Locate the cell with the specified text and output its (X, Y) center coordinate. 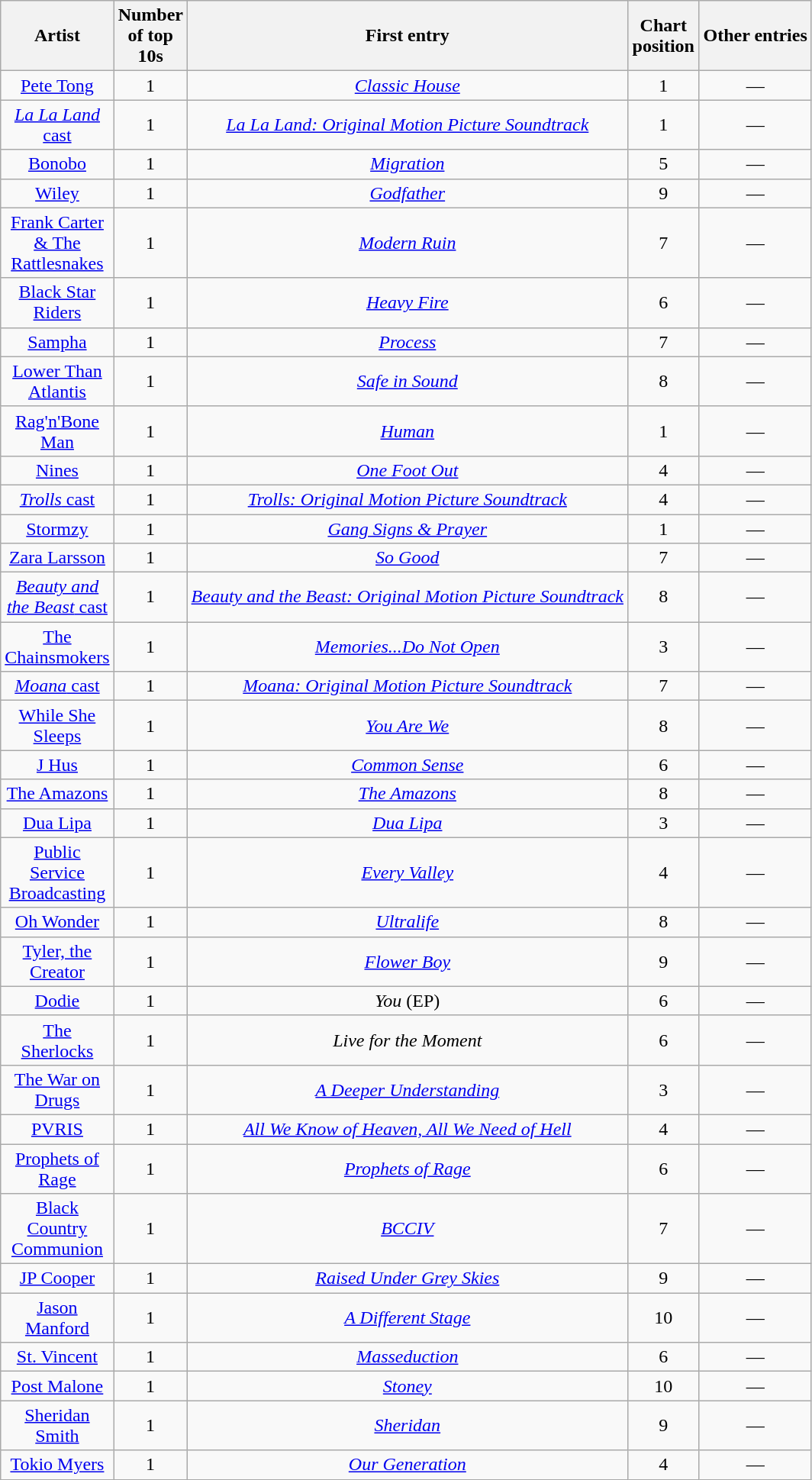
Beauty and the Beast cast (57, 597)
Our Generation (408, 1465)
Godfather (408, 193)
Raised Under Grey Skies (408, 1278)
Black Star Riders (57, 302)
Every Valley (408, 872)
Tyler, the Creator (57, 962)
5 (663, 164)
Flower Boy (408, 962)
Stoney (408, 1386)
Migration (408, 164)
Human (408, 430)
Memories...Do Not Open (408, 647)
The Chainsmokers (57, 647)
Sheridan Smith (57, 1426)
Oh Wonder (57, 922)
Jason Manford (57, 1317)
One Foot Out (408, 470)
Lower Than Atlantis (57, 382)
While She Sleeps (57, 725)
Classic House (408, 85)
The War on Drugs (57, 1090)
You Are We (408, 725)
BCCIV (408, 1229)
Beauty and the Beast: Original Motion Picture Soundtrack (408, 597)
Sampha (57, 342)
La La Land cast (57, 125)
Other entries (756, 36)
Tokio Myers (57, 1465)
The Sherlocks (57, 1040)
Number of top 10s (150, 36)
J Hus (57, 765)
Heavy Fire (408, 302)
St. Vincent (57, 1357)
Frank Carter & The Rattlesnakes (57, 243)
Gang Signs & Prayer (408, 529)
So Good (408, 558)
Live for the Moment (408, 1040)
La La Land: Original Motion Picture Soundtrack (408, 125)
Zara Larsson (57, 558)
Process (408, 342)
Trolls: Original Motion Picture Soundtrack (408, 499)
A Deeper Understanding (408, 1090)
JP Cooper (57, 1278)
First entry (408, 36)
PVRIS (57, 1129)
Black Country Communion (57, 1229)
Moana: Original Motion Picture Soundtrack (408, 686)
All We Know of Heaven, All We Need of Hell (408, 1129)
Trolls cast (57, 499)
Masseduction (408, 1357)
Post Malone (57, 1386)
Common Sense (408, 765)
Stormzy (57, 529)
Moana cast (57, 686)
Ultralife (408, 922)
Sheridan (408, 1426)
Dodie (57, 1001)
You (EP) (408, 1001)
Bonobo (57, 164)
Pete Tong (57, 85)
Safe in Sound (408, 382)
A Different Stage (408, 1317)
Rag'n'Bone Man (57, 430)
Artist (57, 36)
Nines (57, 470)
Modern Ruin (408, 243)
Chart position (663, 36)
Wiley (57, 193)
Public Service Broadcasting (57, 872)
